Identify which cell holds the provided text, then report its [x, y] central coordinate. 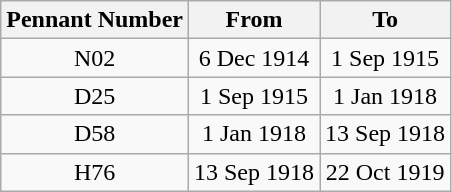
From [254, 20]
D58 [95, 134]
N02 [95, 58]
Pennant Number [95, 20]
H76 [95, 172]
22 Oct 1919 [386, 172]
D25 [95, 96]
To [386, 20]
6 Dec 1914 [254, 58]
